Find where the given text appears and provide that cell's center as (x, y) coordinate. 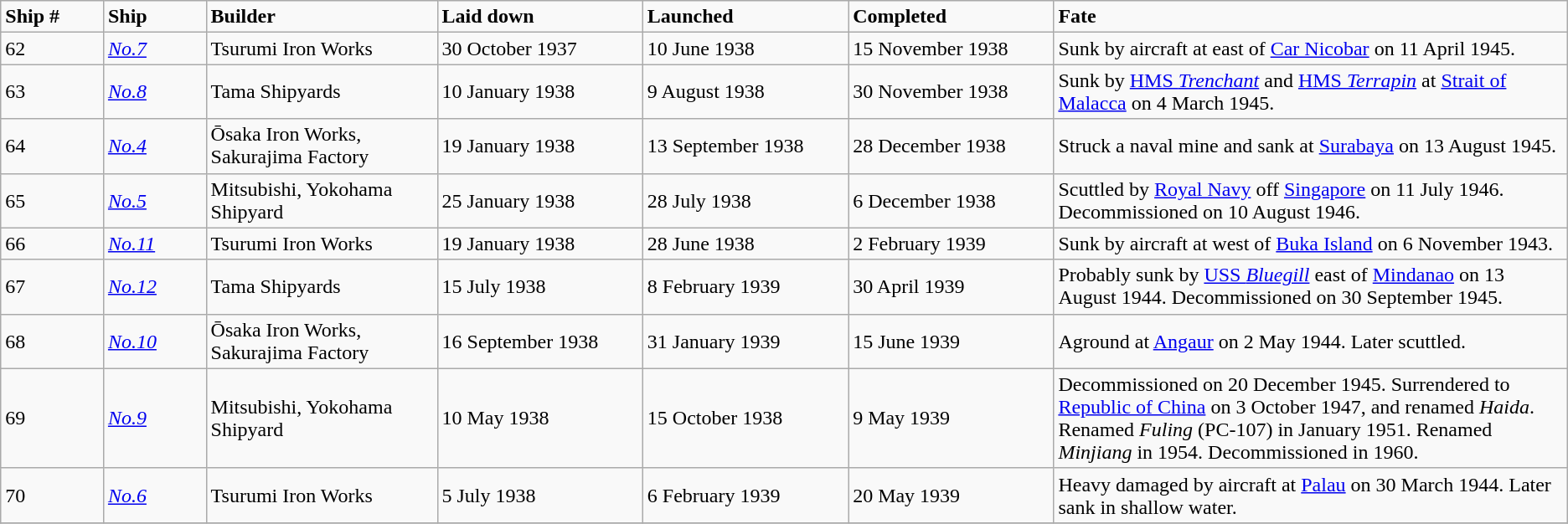
28 June 1938 (745, 244)
30 October 1937 (539, 49)
Ship # (52, 17)
Sunk by aircraft at west of Buka Island on 6 November 1943. (1310, 244)
Laid down (539, 17)
67 (52, 286)
15 October 1938 (745, 419)
Builder (322, 17)
Ship (154, 17)
10 May 1938 (539, 419)
65 (52, 201)
9 May 1939 (952, 419)
2 February 1939 (952, 244)
9 August 1938 (745, 92)
15 July 1938 (539, 286)
6 February 1939 (745, 496)
16 September 1938 (539, 342)
20 May 1939 (952, 496)
No.6 (154, 496)
69 (52, 419)
No.9 (154, 419)
Fate (1310, 17)
10 June 1938 (745, 49)
63 (52, 92)
15 June 1939 (952, 342)
6 December 1938 (952, 201)
Probably sunk by USS Bluegill east of Mindanao on 13 August 1944. Decommissioned on 30 September 1945. (1310, 286)
Launched (745, 17)
64 (52, 146)
No.11 (154, 244)
Aground at Angaur on 2 May 1944. Later scuttled. (1310, 342)
No.4 (154, 146)
8 February 1939 (745, 286)
No.7 (154, 49)
Scuttled by Royal Navy off Singapore on 11 July 1946. Decommissioned on 10 August 1946. (1310, 201)
62 (52, 49)
68 (52, 342)
No.12 (154, 286)
No.5 (154, 201)
30 November 1938 (952, 92)
31 January 1939 (745, 342)
28 July 1938 (745, 201)
66 (52, 244)
Completed (952, 17)
Struck a naval mine and sank at Surabaya on 13 August 1945. (1310, 146)
No.8 (154, 92)
13 September 1938 (745, 146)
Heavy damaged by aircraft at Palau on 30 March 1944. Later sank in shallow water. (1310, 496)
25 January 1938 (539, 201)
5 July 1938 (539, 496)
Sunk by aircraft at east of Car Nicobar on 11 April 1945. (1310, 49)
30 April 1939 (952, 286)
Sunk by HMS Trenchant and HMS Terrapin at Strait of Malacca on 4 March 1945. (1310, 92)
28 December 1938 (952, 146)
70 (52, 496)
No.10 (154, 342)
10 January 1938 (539, 92)
15 November 1938 (952, 49)
